Determine the [X, Y] coordinate at the center of the cell enclosing the given text.  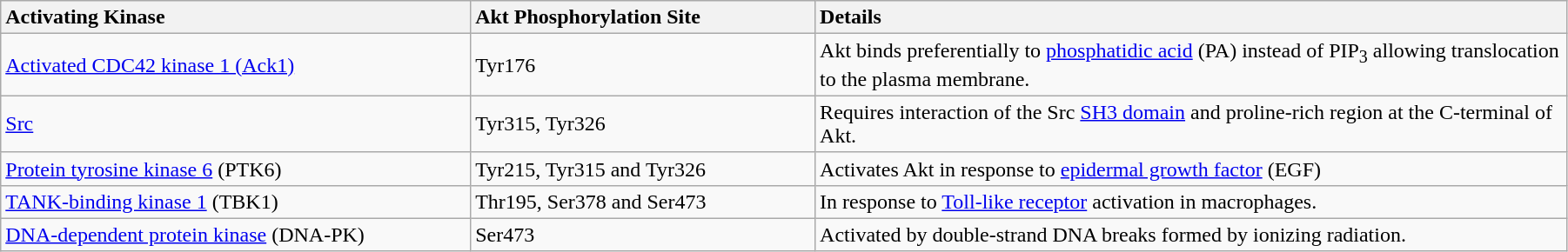
Details [1191, 17]
Activates Akt in response to epidermal growth factor (EGF) [1191, 169]
Activated CDC42 kinase 1 (Ack1) [236, 64]
Ser473 [643, 235]
Tyr215, Tyr315 and Tyr326 [643, 169]
Thr195, Ser378 and Ser473 [643, 202]
Protein tyrosine kinase 6 (PTK6) [236, 169]
Akt Phosphorylation Site [643, 17]
Requires interaction of the Src SH3 domain and proline-rich region at the C-terminal of Akt. [1191, 123]
TANK-binding kinase 1 (TBK1) [236, 202]
Src [236, 123]
Tyr176 [643, 64]
DNA-dependent protein kinase (DNA-PK) [236, 235]
In response to Toll-like receptor activation in macrophages. [1191, 202]
Tyr315, Tyr326 [643, 123]
Akt binds preferentially to phosphatidic acid (PA) instead of PIP3 allowing translocation to the plasma membrane. [1191, 64]
Activated by double-strand DNA breaks formed by ionizing radiation. [1191, 235]
Activating Kinase [236, 17]
